From the cell containing the given text, extract its center point as (x, y) coordinate. 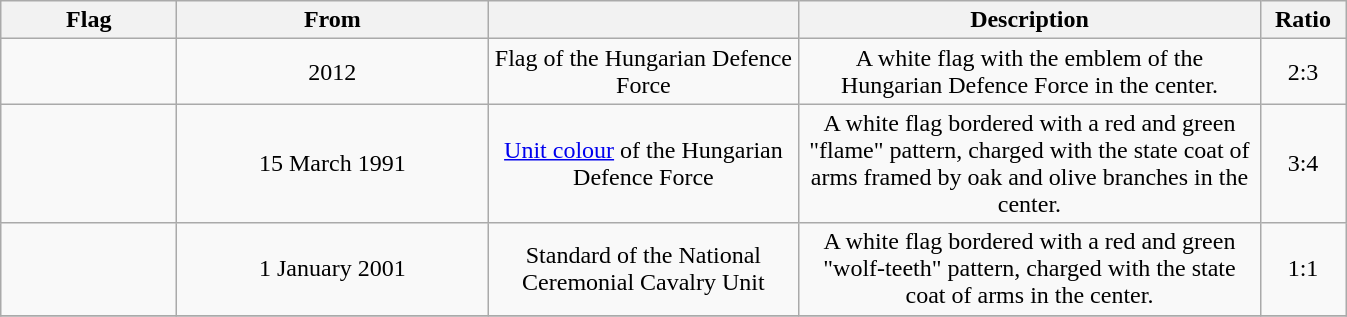
A white flag bordered with a red and green "wolf-teeth" pattern, charged with the state coat of arms in the center. (1030, 269)
A white flag bordered with a red and green "flame" pattern, charged with the state coat of arms framed by oak and olive branches in the center. (1030, 164)
1:1 (1303, 269)
From (332, 20)
2012 (332, 72)
Flag (89, 20)
Standard of the National Ceremonial Cavalry Unit (644, 269)
A white flag with the emblem of the Hungarian Defence Force in the center. (1030, 72)
Description (1030, 20)
3:4 (1303, 164)
15 March 1991 (332, 164)
1 January 2001 (332, 269)
2:3 (1303, 72)
Unit colour of the Hungarian Defence Force (644, 164)
Ratio (1303, 20)
Flag of the Hungarian Defence Force (644, 72)
